Output the [X, Y] coordinate of the center of the cell containing the given text.  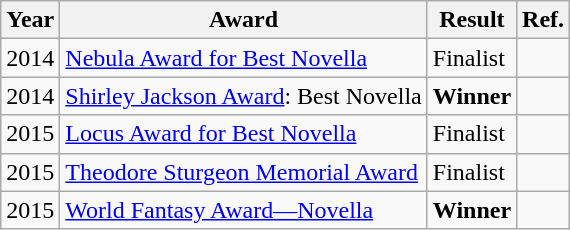
Locus Award for Best Novella [244, 134]
Shirley Jackson Award: Best Novella [244, 96]
Year [30, 20]
Nebula Award for Best Novella [244, 58]
World Fantasy Award—Novella [244, 210]
Result [472, 20]
Theodore Sturgeon Memorial Award [244, 172]
Award [244, 20]
Ref. [544, 20]
